Determine the (X, Y) coordinate at the center of the cell enclosing the given text.  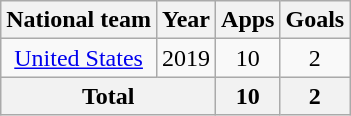
National team (79, 20)
Goals (315, 20)
Year (186, 20)
United States (79, 58)
Total (108, 96)
Apps (248, 20)
2019 (186, 58)
